Output the [x, y] coordinate of the center of the cell containing the given text.  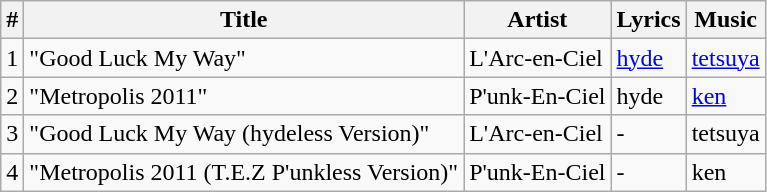
"Good Luck My Way" [244, 58]
Title [244, 20]
1 [12, 58]
# [12, 20]
"Good Luck My Way (hydeless Version)" [244, 134]
2 [12, 96]
"Metropolis 2011" [244, 96]
4 [12, 172]
3 [12, 134]
Artist [538, 20]
"Metropolis 2011 (T.E.Z P'unkless Version)" [244, 172]
Lyrics [648, 20]
Music [726, 20]
